Locate the cell with the specified text and output its (X, Y) center coordinate. 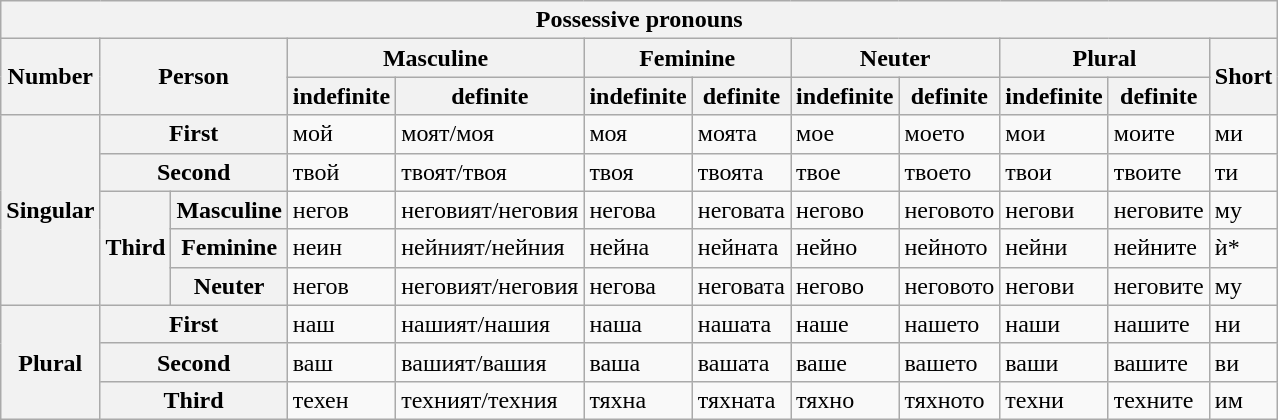
нейни (1054, 248)
наш (341, 324)
ми (1243, 134)
Singular (50, 210)
твое (845, 172)
нейна (638, 248)
нейният/нейния (490, 248)
твой (341, 172)
техните (1158, 400)
ваше (845, 362)
моята (741, 134)
наши (1054, 324)
моето (950, 134)
нашата (741, 324)
нейната (741, 248)
вашият/вашия (490, 362)
мое (845, 134)
тяхната (741, 400)
вашата (741, 362)
твоето (950, 172)
вашите (1158, 362)
Short (1243, 77)
нашето (950, 324)
наша (638, 324)
нейните (1158, 248)
Person (194, 77)
твоя (638, 172)
техни (1054, 400)
нашите (1158, 324)
нейното (950, 248)
тяхна (638, 400)
нейно (845, 248)
мои (1054, 134)
ви (1243, 362)
моят/моя (490, 134)
твоят/твоя (490, 172)
мой (341, 134)
наше (845, 324)
ти (1243, 172)
техният/техния (490, 400)
ваша (638, 362)
тяхно (845, 400)
Possessive pronouns (640, 20)
им (1243, 400)
моите (1158, 134)
вашето (950, 362)
нашият/нашия (490, 324)
тяхното (950, 400)
твоята (741, 172)
твои (1054, 172)
ваш (341, 362)
ѝ* (1243, 248)
моя (638, 134)
ваши (1054, 362)
неин (341, 248)
ни (1243, 324)
твоите (1158, 172)
техен (341, 400)
Number (50, 77)
